Extract the (X, Y) coordinate from the center of the cell holding the provided text.  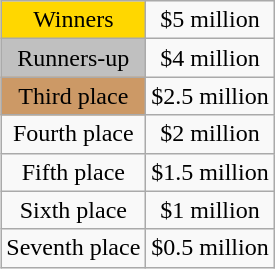
$5 million (210, 20)
Fifth place (74, 172)
Runners-up (74, 58)
$2.5 million (210, 96)
Seventh place (74, 248)
Fourth place (74, 134)
$0.5 million (210, 248)
$4 million (210, 58)
$2 million (210, 134)
Sixth place (74, 210)
$1.5 million (210, 172)
Third place (74, 96)
$1 million (210, 210)
Winners (74, 20)
